Search for the cell housing the specified text and yield its [X, Y] center coordinate. 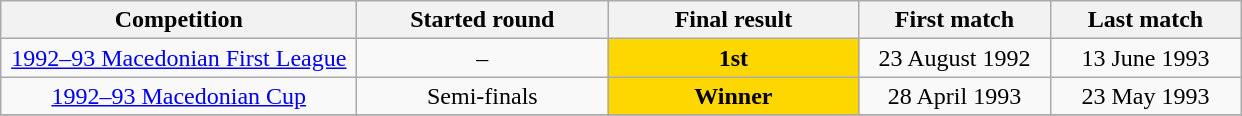
1st [734, 58]
13 June 1993 [1146, 58]
Final result [734, 20]
Last match [1146, 20]
Competition [179, 20]
1992–93 Macedonian Cup [179, 96]
– [482, 58]
Started round [482, 20]
28 April 1993 [954, 96]
1992–93 Macedonian First League [179, 58]
First match [954, 20]
Winner [734, 96]
Semi-finals [482, 96]
23 May 1993 [1146, 96]
23 August 1992 [954, 58]
